Identify which cell holds the provided text, then report its [x, y] central coordinate. 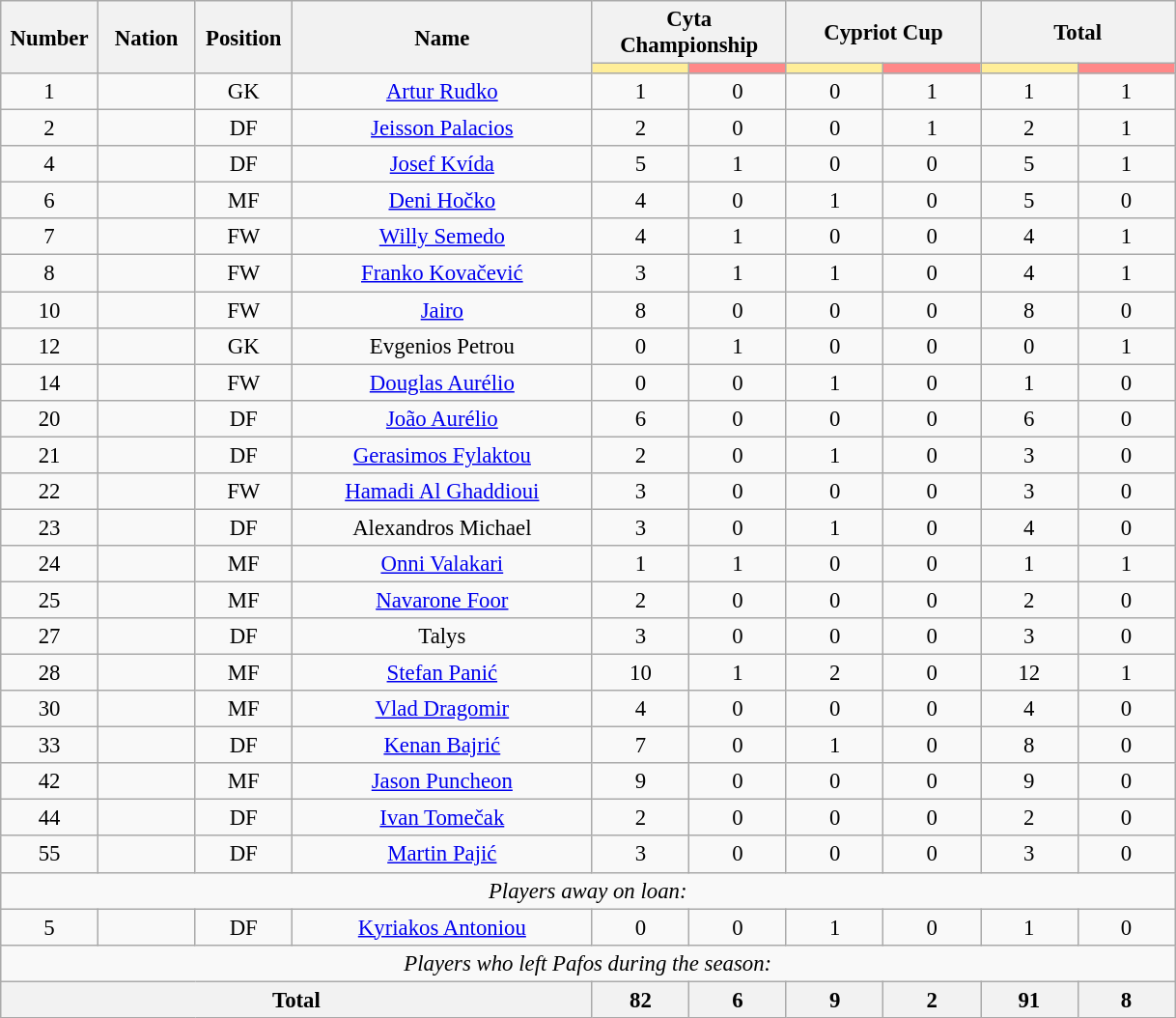
20 [50, 418]
Jeisson Palacios [442, 128]
Ivan Tomečak [442, 818]
42 [50, 781]
João Aurélio [442, 418]
Martin Pajić [442, 855]
28 [50, 673]
Alexandros Michael [442, 527]
30 [50, 709]
Evgenios Petrou [442, 346]
23 [50, 527]
Kyriakos Antoniou [442, 927]
Players who left Pafos during the season: [588, 963]
91 [1029, 1000]
Jairo [442, 310]
Number [50, 37]
Talys [442, 636]
Players away on loan: [588, 891]
44 [50, 818]
Cypriot Cup [882, 33]
27 [50, 636]
Franko Kovačević [442, 273]
Position [243, 37]
Willy Semedo [442, 237]
Jason Puncheon [442, 781]
Name [442, 37]
Nation [147, 37]
Kenan Bajrić [442, 746]
24 [50, 564]
Josef Kvída [442, 164]
22 [50, 492]
82 [641, 1000]
Artur Rudko [442, 92]
14 [50, 382]
Onni Valakari [442, 564]
Gerasimos Fylaktou [442, 455]
55 [50, 855]
25 [50, 600]
Navarone Foor [442, 600]
33 [50, 746]
Stefan Panić [442, 673]
Deni Hočko [442, 201]
Douglas Aurélio [442, 382]
Vlad Dragomir [442, 709]
21 [50, 455]
Cyta Championship [689, 33]
Hamadi Al Ghaddioui [442, 492]
